Identify which cell holds the provided text, then report its (x, y) central coordinate. 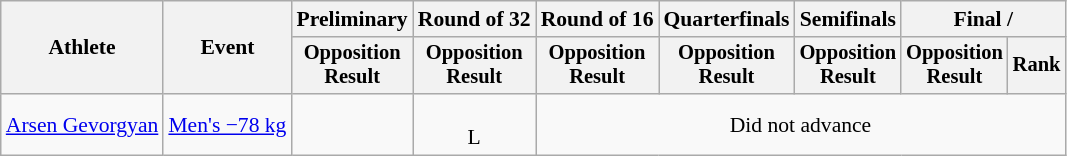
Round of 16 (598, 19)
L (474, 124)
Athlete (82, 48)
Round of 32 (474, 19)
Quarterfinals (726, 19)
Semifinals (848, 19)
Event (227, 48)
Final / (983, 19)
Arsen Gevorgyan (82, 124)
Did not advance (801, 124)
Rank (1037, 66)
Men's −78 kg (227, 124)
Preliminary (352, 19)
